Search for the cell housing the specified text and yield its (X, Y) center coordinate. 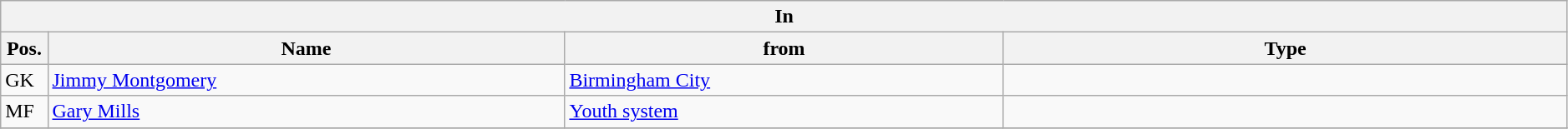
Birmingham City (784, 80)
Type (1285, 48)
MF (24, 112)
Gary Mills (306, 112)
Name (306, 48)
Youth system (784, 112)
GK (24, 80)
In (784, 17)
from (784, 48)
Pos. (24, 48)
Jimmy Montgomery (306, 80)
